Determine the (X, Y) coordinate at the center of the cell enclosing the given text.  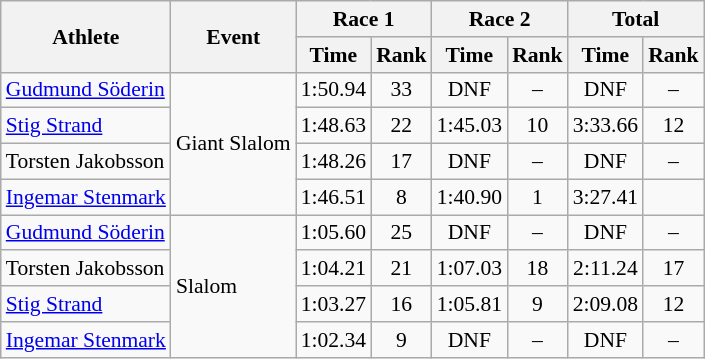
1 (538, 197)
8 (402, 197)
1:45.03 (470, 126)
1:07.03 (470, 269)
1:40.90 (470, 197)
Giant Slalom (234, 143)
Slalom (234, 286)
Race 2 (500, 19)
Event (234, 36)
1:48.63 (334, 126)
Total (636, 19)
Race 1 (364, 19)
25 (402, 233)
Athlete (86, 36)
3:27.41 (606, 197)
10 (538, 126)
2:11.24 (606, 269)
1:46.51 (334, 197)
21 (402, 269)
1:05.81 (470, 304)
1:50.94 (334, 90)
2:09.08 (606, 304)
22 (402, 126)
33 (402, 90)
16 (402, 304)
18 (538, 269)
1:05.60 (334, 233)
3:33.66 (606, 126)
1:02.34 (334, 340)
1:04.21 (334, 269)
1:03.27 (334, 304)
1:48.26 (334, 162)
